Find where the given text appears and provide that cell's center as (X, Y) coordinate. 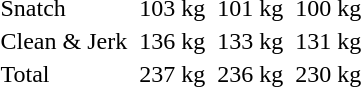
136 kg (172, 41)
133 kg (250, 41)
